Return the (X, Y) coordinate for the center point of the cell that contains the specified text.  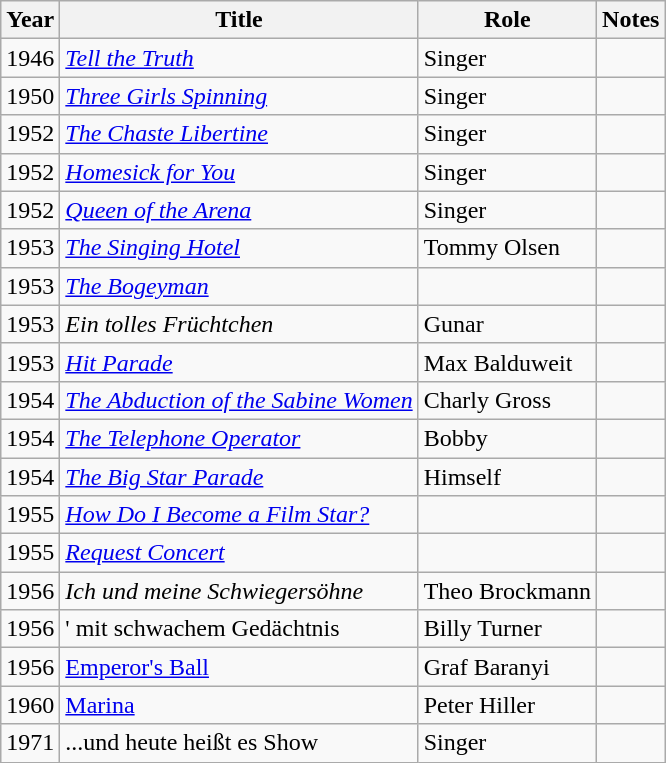
Billy Turner (507, 629)
1946 (30, 58)
1960 (30, 705)
Request Concert (239, 553)
Max Balduweit (507, 362)
The Big Star Parade (239, 477)
The Chaste Libertine (239, 134)
1950 (30, 96)
Three Girls Spinning (239, 96)
The Bogeyman (239, 286)
Theo Brockmann (507, 591)
1971 (30, 743)
Role (507, 20)
Graf Baranyi (507, 667)
Hit Parade (239, 362)
How Do I Become a Film Star? (239, 515)
Year (30, 20)
Bobby (507, 438)
Peter Hiller (507, 705)
Ein tolles Früchtchen (239, 324)
Queen of the Arena (239, 210)
Gunar (507, 324)
Homesick for You (239, 172)
Himself (507, 477)
The Singing Hotel (239, 248)
' mit schwachem Gedächtnis (239, 629)
Title (239, 20)
Marina (239, 705)
Emperor's Ball (239, 667)
The Telephone Operator (239, 438)
Charly Gross (507, 400)
...und heute heißt es Show (239, 743)
Ich und meine Schwiegersöhne (239, 591)
Tell the Truth (239, 58)
Notes (631, 20)
Tommy Olsen (507, 248)
The Abduction of the Sabine Women (239, 400)
